For the text-containing cell, return its midpoint in [X, Y] coordinate format. 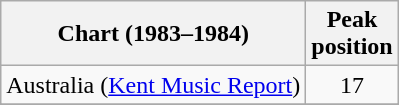
Peakposition [352, 34]
Australia (Kent Music Report) [154, 85]
Chart (1983–1984) [154, 34]
17 [352, 85]
